Capture the cell that displays the provided text and extract its [x, y] central coordinate. 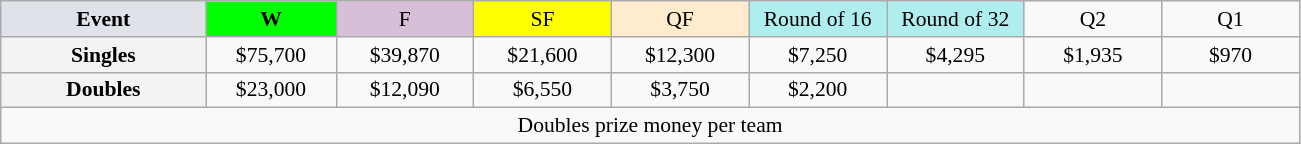
W [271, 19]
$2,200 [818, 90]
$6,550 [543, 90]
$12,090 [405, 90]
SF [543, 19]
$7,250 [818, 55]
$970 [1231, 55]
$1,935 [1093, 55]
$23,000 [271, 90]
Q1 [1231, 19]
Event [104, 19]
$75,700 [271, 55]
Round of 32 [955, 19]
$21,600 [543, 55]
$12,300 [680, 55]
$3,750 [680, 90]
Doubles prize money per team [650, 126]
Q2 [1093, 19]
Round of 16 [818, 19]
$39,870 [405, 55]
Doubles [104, 90]
F [405, 19]
Singles [104, 55]
QF [680, 19]
$4,295 [955, 55]
